Find where the given text appears and provide that cell's center as [X, Y] coordinate. 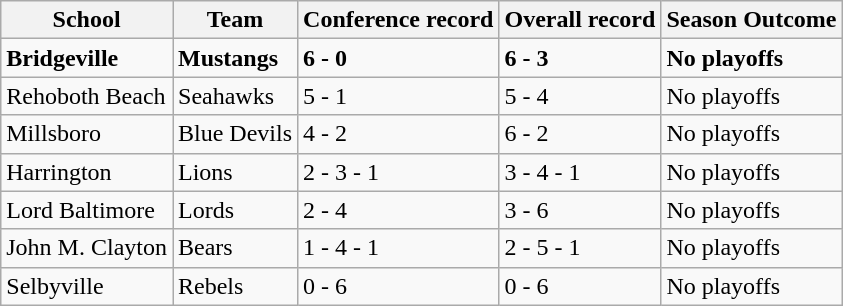
Conference record [398, 20]
John M. Clayton [87, 248]
Rebels [234, 286]
3 - 6 [580, 210]
Lord Baltimore [87, 210]
4 - 2 [398, 134]
Blue Devils [234, 134]
5 - 1 [398, 96]
1 - 4 - 1 [398, 248]
Lords [234, 210]
Bears [234, 248]
Seahawks [234, 96]
2 - 4 [398, 210]
Lions [234, 172]
6 - 2 [580, 134]
Team [234, 20]
Millsboro [87, 134]
6 - 0 [398, 58]
Season Outcome [752, 20]
6 - 3 [580, 58]
2 - 3 - 1 [398, 172]
Mustangs [234, 58]
Harrington [87, 172]
Bridgeville [87, 58]
2 - 5 - 1 [580, 248]
Selbyville [87, 286]
Rehoboth Beach [87, 96]
School [87, 20]
5 - 4 [580, 96]
3 - 4 - 1 [580, 172]
Overall record [580, 20]
